Pinpoint the cell where the given text exists, returning its (x, y) midpoint coordinate. 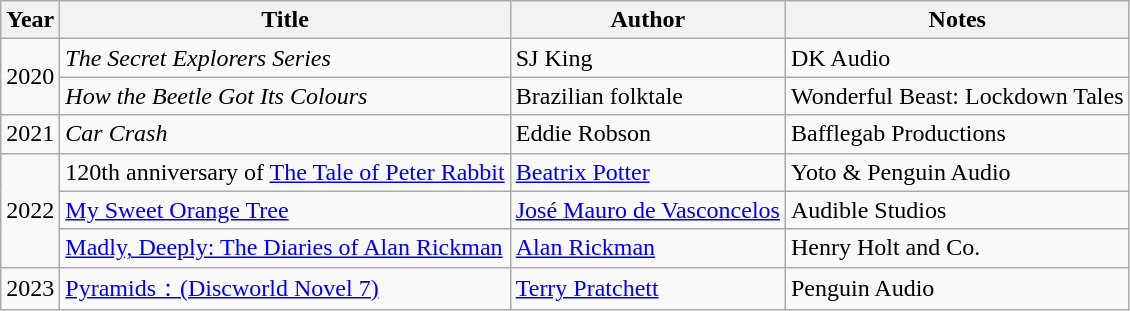
The Secret Explorers Series (285, 58)
Terry Pratchett (648, 288)
Bafflegab Productions (957, 134)
Title (285, 20)
2021 (30, 134)
DK Audio (957, 58)
2020 (30, 77)
120th anniversary of The Tale of Peter Rabbit (285, 172)
Audible Studios (957, 210)
José Mauro de Vasconcelos (648, 210)
Yoto & Penguin Audio (957, 172)
My Sweet Orange Tree (285, 210)
2022 (30, 210)
Notes (957, 20)
Henry Holt and Co. (957, 248)
Madly, Deeply: The Diaries of Alan Rickman (285, 248)
2023 (30, 288)
Pyramids：(Discworld Novel 7) (285, 288)
Penguin Audio (957, 288)
Car Crash (285, 134)
Brazilian folktale (648, 96)
SJ King (648, 58)
Author (648, 20)
Wonderful Beast: Lockdown Tales (957, 96)
Year (30, 20)
How the Beetle Got Its Colours (285, 96)
Alan Rickman (648, 248)
Eddie Robson (648, 134)
Beatrix Potter (648, 172)
